From the cell containing the given text, extract its center point as (x, y) coordinate. 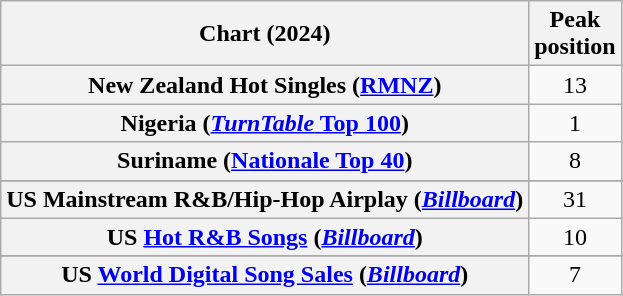
8 (575, 161)
Nigeria (TurnTable Top 100) (265, 123)
31 (575, 199)
US World Digital Song Sales (Billboard) (265, 275)
US Hot R&B Songs (Billboard) (265, 237)
1 (575, 123)
10 (575, 237)
US Mainstream R&B/Hip-Hop Airplay (Billboard) (265, 199)
7 (575, 275)
Peakposition (575, 34)
Suriname (Nationale Top 40) (265, 161)
Chart (2024) (265, 34)
New Zealand Hot Singles (RMNZ) (265, 85)
13 (575, 85)
